Return the (x, y) coordinate for the center point of the cell that contains the specified text.  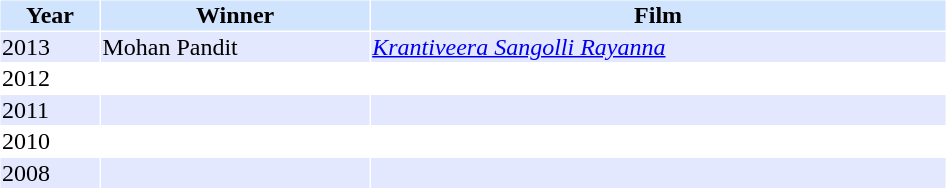
2008 (50, 173)
2011 (50, 110)
Year (50, 15)
2010 (50, 141)
Krantiveera Sangolli Rayanna (658, 47)
2012 (50, 79)
Mohan Pandit (235, 47)
Film (658, 15)
Winner (235, 15)
2013 (50, 47)
